Search for the cell housing the specified text and yield its (x, y) center coordinate. 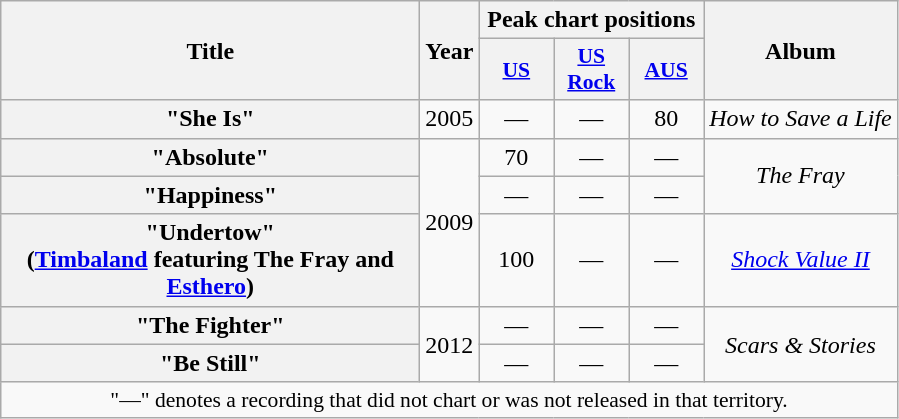
Year (450, 50)
"Happiness" (210, 195)
70 (516, 157)
Peak chart positions (592, 20)
2009 (450, 222)
"The Fighter" (210, 325)
The Fray (801, 176)
"Absolute" (210, 157)
Title (210, 50)
Album (801, 50)
"—" denotes a recording that did not chart or was not released in that territory. (450, 400)
"Be Still" (210, 363)
AUS (666, 70)
"Undertow"(Timbaland featuring The Fray and Esthero) (210, 260)
80 (666, 119)
US (516, 70)
"She Is" (210, 119)
Shock Value II (801, 260)
2012 (450, 344)
USRock (592, 70)
How to Save a Life (801, 119)
100 (516, 260)
2005 (450, 119)
Scars & Stories (801, 344)
